Find where the given text appears and provide that cell's center as [X, Y] coordinate. 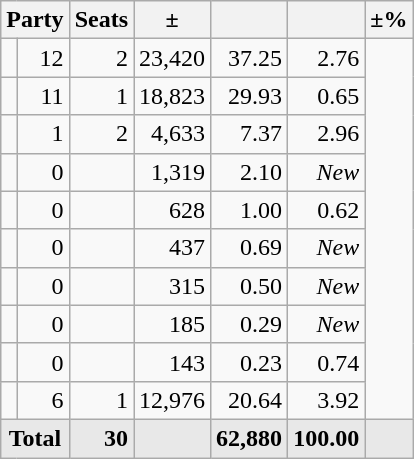
29.93 [250, 96]
100.00 [326, 438]
4,633 [172, 134]
185 [172, 324]
0.50 [250, 286]
11 [43, 96]
0.74 [326, 362]
1,319 [172, 172]
0.69 [250, 248]
12,976 [172, 400]
62,880 [250, 438]
628 [172, 210]
2.76 [326, 58]
0.29 [250, 324]
2.96 [326, 134]
0.62 [326, 210]
3.92 [326, 400]
0.23 [250, 362]
37.25 [250, 58]
12 [43, 58]
0.65 [326, 96]
20.64 [250, 400]
30 [101, 438]
315 [172, 286]
7.37 [250, 134]
18,823 [172, 96]
143 [172, 362]
Party [35, 20]
2.10 [250, 172]
1.00 [250, 210]
±% [389, 20]
6 [43, 400]
Seats [101, 20]
23,420 [172, 58]
Total [35, 438]
437 [172, 248]
± [172, 20]
